Return [X, Y] of the center of cell containing provided text 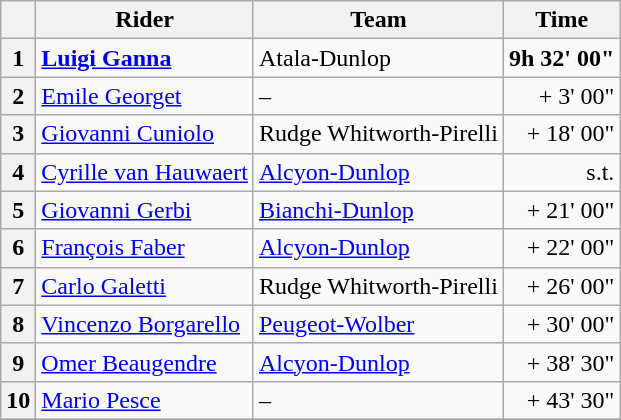
Time [561, 20]
Cyrille van Hauwaert [145, 172]
Luigi Ganna [145, 58]
Atala-Dunlop [378, 58]
Emile Georget [145, 96]
Peugeot-Wolber [378, 324]
Giovanni Gerbi [145, 210]
5 [18, 210]
1 [18, 58]
+ 22' 00" [561, 248]
+ 3' 00" [561, 96]
4 [18, 172]
6 [18, 248]
Mario Pesce [145, 400]
Team [378, 20]
+ 38' 30" [561, 362]
+ 21' 00" [561, 210]
+ 26' 00" [561, 286]
9h 32' 00" [561, 58]
s.t. [561, 172]
Giovanni Cuniolo [145, 134]
Carlo Galetti [145, 286]
3 [18, 134]
8 [18, 324]
+ 30' 00" [561, 324]
Omer Beaugendre [145, 362]
9 [18, 362]
10 [18, 400]
François Faber [145, 248]
Bianchi-Dunlop [378, 210]
7 [18, 286]
+ 18' 00" [561, 134]
Rider [145, 20]
2 [18, 96]
+ 43' 30" [561, 400]
Vincenzo Borgarello [145, 324]
